For the text-containing cell, return its midpoint in [X, Y] coordinate format. 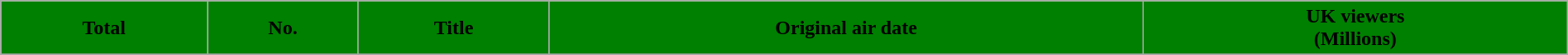
Title [453, 28]
No. [283, 28]
Total [104, 28]
UK viewers(Millions) [1355, 28]
Original air date [846, 28]
